Locate the cell with the specified text and output its (x, y) center coordinate. 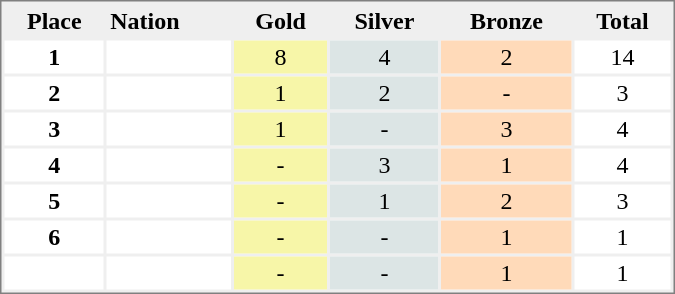
5 (54, 200)
8 (280, 56)
Total (622, 20)
Bronze (507, 20)
Place (54, 20)
6 (54, 236)
Gold (280, 20)
Silver (384, 20)
14 (622, 56)
Nation (169, 20)
